For the text-containing cell, return its midpoint in [X, Y] coordinate format. 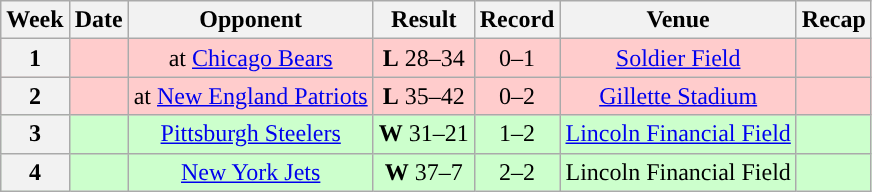
Record [517, 20]
3 [35, 134]
Recap [834, 20]
2 [35, 96]
2–2 [517, 172]
1–2 [517, 134]
Gillette Stadium [678, 96]
at Chicago Bears [250, 58]
Result [424, 20]
at New England Patriots [250, 96]
Week [35, 20]
L 35–42 [424, 96]
Pittsburgh Steelers [250, 134]
4 [35, 172]
Date [98, 20]
0–2 [517, 96]
1 [35, 58]
L 28–34 [424, 58]
W 37–7 [424, 172]
New York Jets [250, 172]
Venue [678, 20]
Opponent [250, 20]
0–1 [517, 58]
Soldier Field [678, 58]
W 31–21 [424, 134]
